Provide the (X, Y) coordinate of the cell's center where the given text is located.  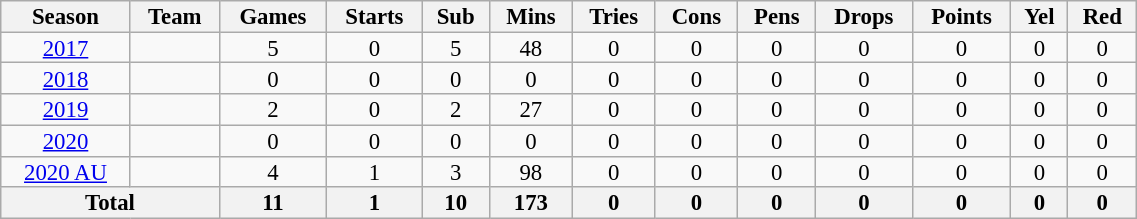
2020 AU (66, 172)
173 (530, 204)
2017 (66, 48)
Yel (1040, 16)
48 (530, 48)
Games (273, 16)
Points (962, 16)
27 (530, 110)
Pens (777, 16)
11 (273, 204)
Tries (613, 16)
Red (1102, 16)
2018 (66, 78)
Team (174, 16)
3 (456, 172)
98 (530, 172)
2020 (66, 140)
2019 (66, 110)
Mins (530, 16)
10 (456, 204)
Season (66, 16)
Cons (696, 16)
Sub (456, 16)
Starts (374, 16)
Drops (864, 16)
4 (273, 172)
Total (110, 204)
